Pinpoint the cell where the given text exists, returning its [x, y] midpoint coordinate. 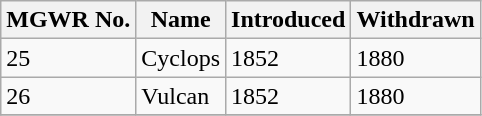
Vulcan [181, 96]
Introduced [288, 20]
26 [68, 96]
Name [181, 20]
Withdrawn [416, 20]
MGWR No. [68, 20]
Cyclops [181, 58]
25 [68, 58]
